Scan for the cell matching the given text and deliver its [x, y] coordinate at center. 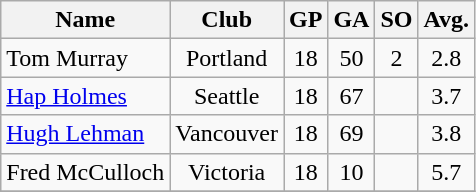
2 [396, 58]
GP [306, 20]
Seattle [227, 96]
69 [352, 134]
2.8 [446, 58]
5.7 [446, 172]
Victoria [227, 172]
Fred McCulloch [86, 172]
Hugh Lehman [86, 134]
3.8 [446, 134]
3.7 [446, 96]
Club [227, 20]
Vancouver [227, 134]
Hap Holmes [86, 96]
Name [86, 20]
GA [352, 20]
10 [352, 172]
Portland [227, 58]
Tom Murray [86, 58]
SO [396, 20]
50 [352, 58]
Avg. [446, 20]
67 [352, 96]
